Extract the [x, y] coordinate from the center of the cell holding the provided text.  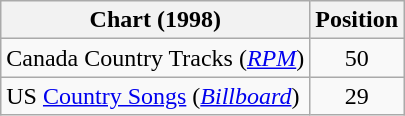
50 [357, 58]
US Country Songs (Billboard) [156, 96]
Canada Country Tracks (RPM) [156, 58]
Chart (1998) [156, 20]
29 [357, 96]
Position [357, 20]
